Capture the cell that displays the provided text and extract its [X, Y] central coordinate. 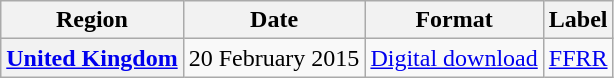
Format [454, 20]
Date [274, 20]
United Kingdom [92, 58]
20 February 2015 [274, 58]
FFRR [578, 58]
Label [578, 20]
Digital download [454, 58]
Region [92, 20]
